Extract the (X, Y) coordinate from the center of the cell holding the provided text.  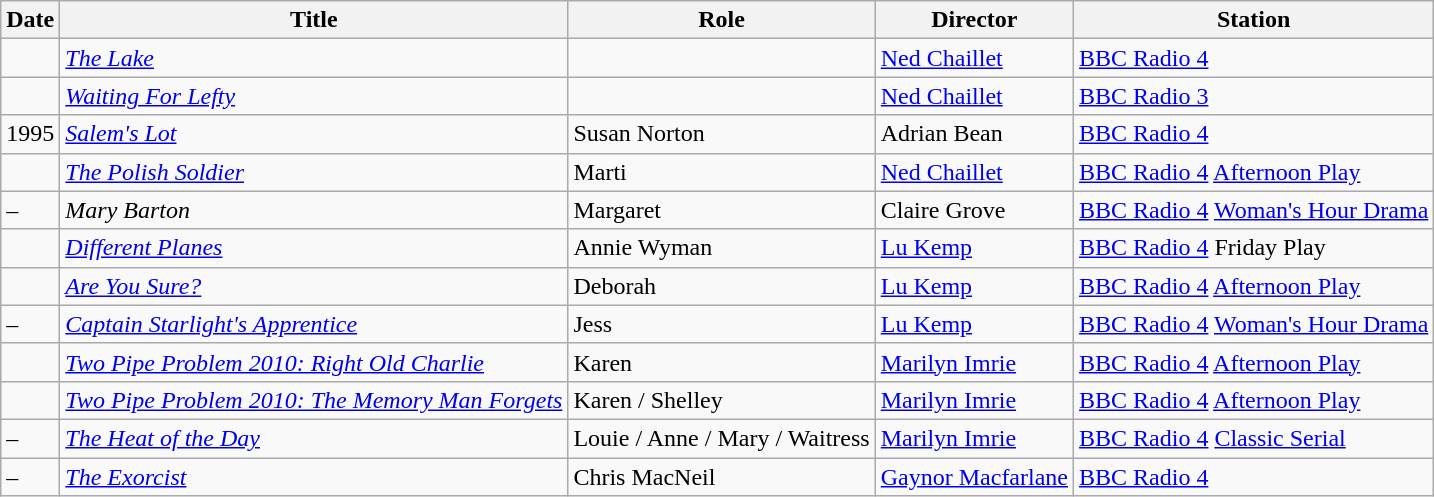
Waiting For Lefty (314, 96)
Two Pipe Problem 2010: Right Old Charlie (314, 362)
Different Planes (314, 248)
Deborah (722, 286)
BBC Radio 4 Classic Serial (1254, 438)
Mary Barton (314, 210)
Salem's Lot (314, 134)
Are You Sure? (314, 286)
The Lake (314, 58)
Margaret (722, 210)
Louie / Anne / Mary / Waitress (722, 438)
Date (30, 20)
The Heat of the Day (314, 438)
Annie Wyman (722, 248)
Two Pipe Problem 2010: The Memory Man Forgets (314, 400)
Chris MacNeil (722, 477)
Karen (722, 362)
Gaynor Macfarlane (974, 477)
Claire Grove (974, 210)
Title (314, 20)
BBC Radio 3 (1254, 96)
Captain Starlight's Apprentice (314, 324)
BBC Radio 4 Friday Play (1254, 248)
The Polish Soldier (314, 172)
Jess (722, 324)
Karen / Shelley (722, 400)
Role (722, 20)
Adrian Bean (974, 134)
Susan Norton (722, 134)
Marti (722, 172)
The Exorcist (314, 477)
Station (1254, 20)
Director (974, 20)
1995 (30, 134)
